Return the [x, y] coordinate for the center point of the cell that contains the specified text.  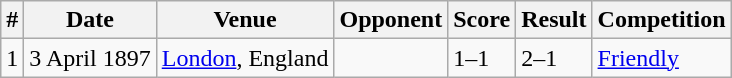
Date [90, 20]
Opponent [391, 20]
Result [554, 20]
Score [482, 20]
Friendly [662, 58]
1 [12, 58]
Venue [245, 20]
2–1 [554, 58]
1–1 [482, 58]
Competition [662, 20]
3 April 1897 [90, 58]
# [12, 20]
London, England [245, 58]
